Find where the given text appears and provide that cell's center as (X, Y) coordinate. 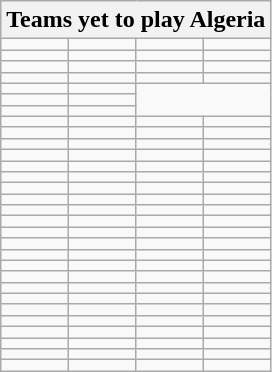
Teams yet to play Algeria (136, 20)
